Detect which cell encompasses the target text, then output its [X, Y] center coordinate. 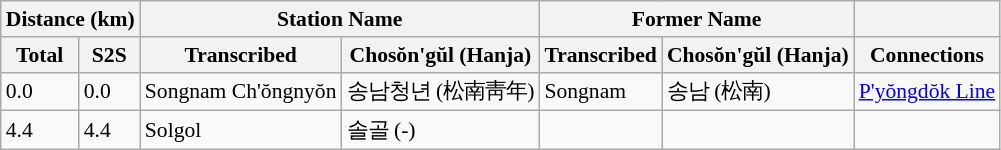
S2S [110, 55]
송남 (松南) [758, 92]
Songnam [600, 92]
Total [40, 55]
Station Name [340, 19]
Connections [928, 55]
Former Name [696, 19]
Distance (km) [70, 19]
솔골 (-) [440, 130]
송남청년 (松南靑年) [440, 92]
Songnam Ch'ŏngnyŏn [241, 92]
P'yŏngdŏk Line [928, 92]
Solgol [241, 130]
